Capture the cell that displays the provided text and extract its [X, Y] central coordinate. 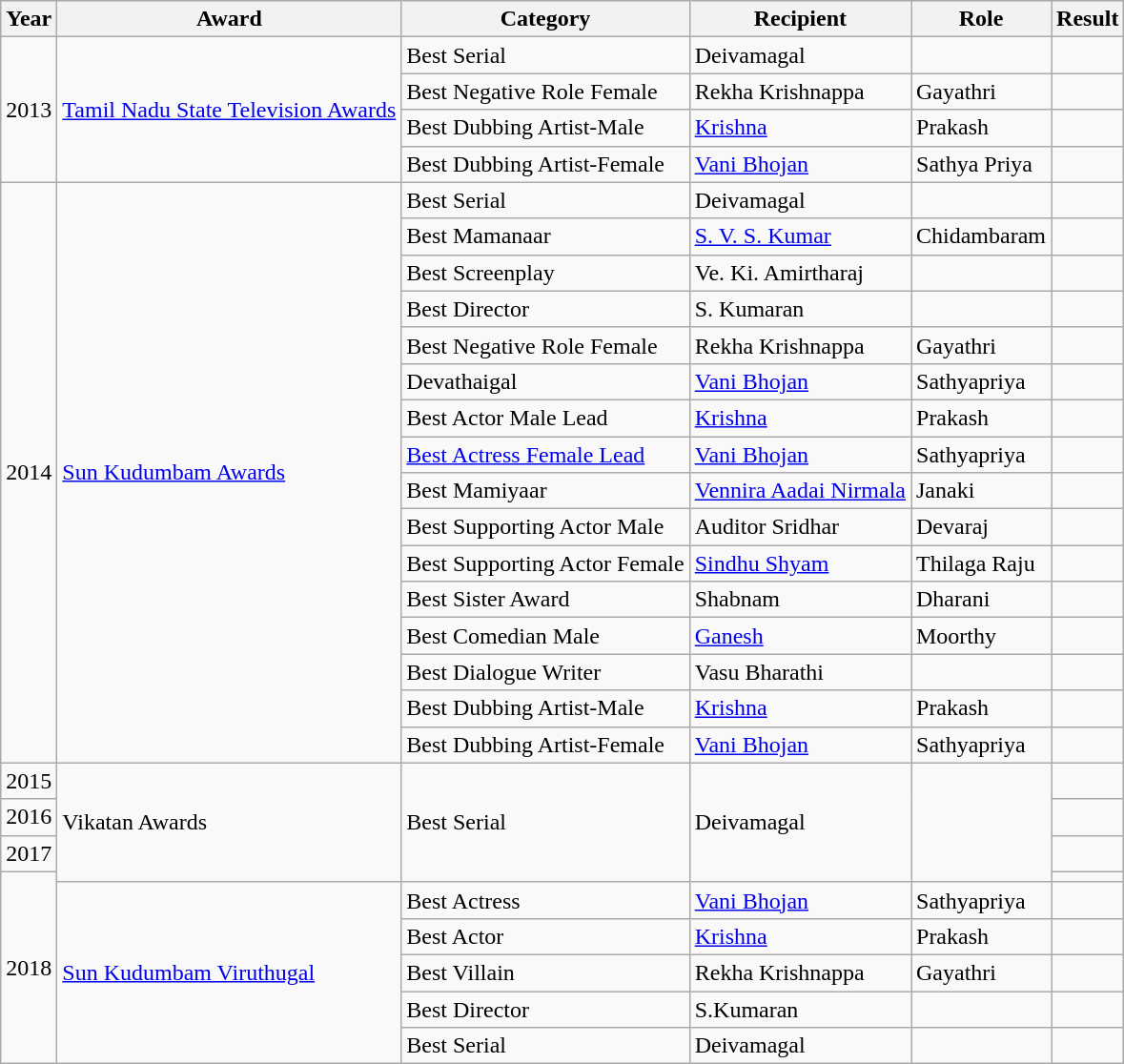
2013 [29, 110]
Best Actor [545, 936]
2018 [29, 967]
2014 [29, 473]
Best Actress Female Lead [545, 455]
Vennira Aadai Nirmala [800, 491]
Best Supporting Actor Male [545, 527]
Category [545, 19]
Best Screenplay [545, 273]
Role [982, 19]
Result [1088, 19]
Ganesh [800, 636]
Best Supporting Actor Female [545, 563]
Best Mamiyaar [545, 491]
Best Sister Award [545, 600]
Devathaigal [545, 381]
Award [229, 19]
Best Actress [545, 900]
Best Comedian Male [545, 636]
Year [29, 19]
2015 [29, 781]
Tamil Nadu State Television Awards [229, 110]
Sindhu Shyam [800, 563]
Sathya Priya [982, 164]
Devaraj [982, 527]
Moorthy [982, 636]
Shabnam [800, 600]
2016 [29, 817]
2017 [29, 853]
Best Mamanaar [545, 236]
Thilaga Raju [982, 563]
Janaki [982, 491]
Vasu Bharathi [800, 672]
Ve. Ki. Amirtharaj [800, 273]
Best Villain [545, 972]
Best Dialogue Writer [545, 672]
Vikatan Awards [229, 822]
S. V. S. Kumar [800, 236]
Best Actor Male Lead [545, 418]
Auditor Sridhar [800, 527]
Sun Kudumbam Viruthugal [229, 972]
Recipient [800, 19]
Dharani [982, 600]
S.Kumaran [800, 1010]
Chidambaram [982, 236]
S. Kumaran [800, 309]
Sun Kudumbam Awards [229, 473]
